Identify which cell holds the provided text, then report its (x, y) central coordinate. 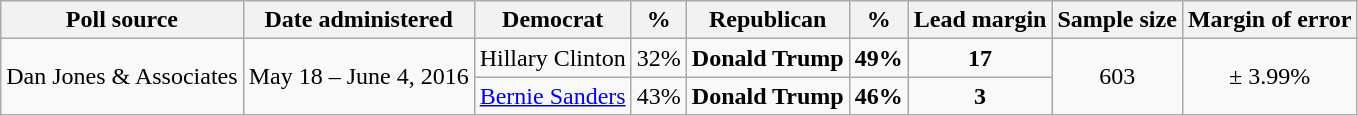
Poll source (122, 20)
Lead margin (980, 20)
Bernie Sanders (552, 96)
Date administered (358, 20)
Republican (768, 20)
Margin of error (1270, 20)
46% (878, 96)
17 (980, 58)
Hillary Clinton (552, 58)
Sample size (1117, 20)
May 18 – June 4, 2016 (358, 77)
603 (1117, 77)
43% (658, 96)
32% (658, 58)
49% (878, 58)
3 (980, 96)
Dan Jones & Associates (122, 77)
± 3.99% (1270, 77)
Democrat (552, 20)
